Output the (X, Y) coordinate of the center of the cell containing the given text.  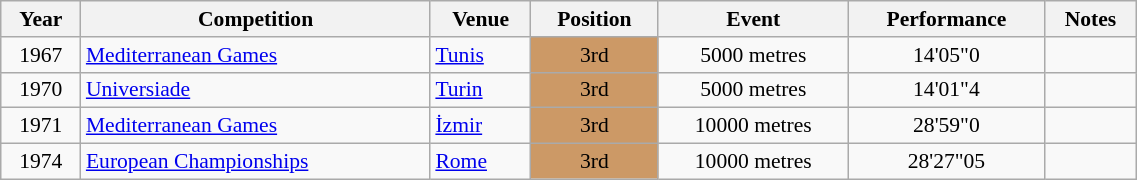
Position (594, 19)
1967 (41, 55)
Universiade (256, 90)
14'01"4 (946, 90)
1974 (41, 162)
28'59"0 (946, 126)
Competition (256, 19)
1970 (41, 90)
Venue (480, 19)
Performance (946, 19)
Event (754, 19)
Rome (480, 162)
1971 (41, 126)
Notes (1090, 19)
Tunis (480, 55)
14'05"0 (946, 55)
European Championships (256, 162)
Turin (480, 90)
Year (41, 19)
İzmir (480, 126)
28'27"05 (946, 162)
